Search for the cell housing the specified text and yield its (X, Y) center coordinate. 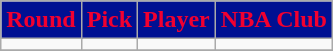
Pick (109, 20)
Round (41, 20)
Player (177, 20)
NBA Club (274, 20)
